Determine the (X, Y) coordinate at the center of the cell enclosing the given text.  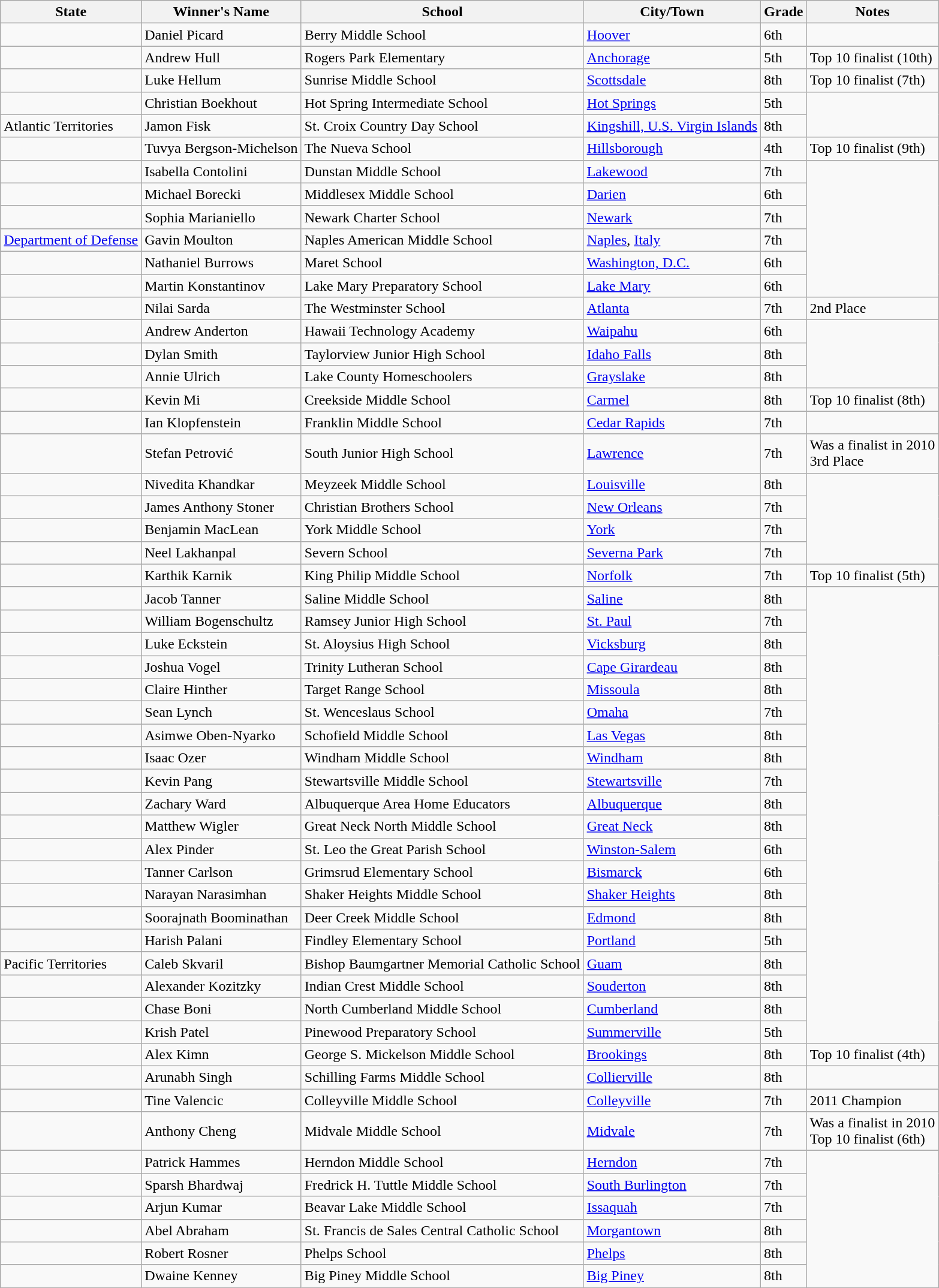
Albuquerque (672, 804)
Andrew Anderton (221, 331)
Windham (672, 758)
Christian Boekhout (221, 103)
Darien (672, 194)
Joshua Vogel (221, 667)
William Bogenschultz (221, 621)
Was a finalist in 20103rd Place (872, 453)
Idaho Falls (672, 354)
4th (784, 149)
Alexander Kozitzky (221, 986)
Great Neck (672, 827)
Big Piney Middle School (443, 1276)
St. Paul (672, 621)
Martin Konstantinov (221, 286)
Stewartsville (672, 781)
Top 10 finalist (9th) (872, 149)
St. Wenceslaus School (443, 713)
Lake Mary Preparatory School (443, 286)
Hot Springs (672, 103)
Nivedita Khandkar (221, 484)
Hoover (672, 35)
School (443, 12)
Phelps (672, 1253)
Louisville (672, 484)
Was a finalist in 2010Top 10 finalist (6th) (872, 1132)
Claire Hinther (221, 690)
Christian Brothers School (443, 507)
Atlantic Territories (71, 126)
Guam (672, 963)
Herndon (672, 1162)
Neel Lakhanpal (221, 553)
Alex Kimn (221, 1055)
George S. Mickelson Middle School (443, 1055)
Great Neck North Middle School (443, 827)
Cedar Rapids (672, 423)
Lawrence (672, 453)
Top 10 finalist (5th) (872, 575)
Indian Crest Middle School (443, 986)
2nd Place (872, 309)
Naples, Italy (672, 240)
Patrick Hammes (221, 1162)
Caleb Skvaril (221, 963)
Lake Mary (672, 286)
Norfolk (672, 575)
Notes (872, 12)
Luke Eckstein (221, 644)
Isaac Ozer (221, 758)
Jamon Fisk (221, 126)
Albuquerque Area Home Educators (443, 804)
Harish Palani (221, 940)
Las Vegas (672, 735)
Dunstan Middle School (443, 171)
Rogers Park Elementary (443, 58)
Tuvya Bergson-Michelson (221, 149)
York Middle School (443, 530)
Scottsdale (672, 80)
Matthew Wigler (221, 827)
Zachary Ward (221, 804)
Luke Hellum (221, 80)
Big Piney (672, 1276)
Annie Ulrich (221, 377)
Hot Spring Intermediate School (443, 103)
Karthik Karnik (221, 575)
Department of Defense (71, 240)
The Nueva School (443, 149)
Trinity Lutheran School (443, 667)
Sean Lynch (221, 713)
York (672, 530)
Arunabh Singh (221, 1078)
Herndon Middle School (443, 1162)
The Westminster School (443, 309)
Soorajnath Boominathan (221, 918)
Issaquah (672, 1208)
Shaker Heights Middle School (443, 895)
Grayslake (672, 377)
Kevin Mi (221, 400)
Tanner Carlson (221, 872)
King Philip Middle School (443, 575)
State (71, 12)
Winner's Name (221, 12)
Ian Klopfenstein (221, 423)
Colleyville (672, 1100)
New Orleans (672, 507)
Meyzeek Middle School (443, 484)
St. Francis de Sales Central Catholic School (443, 1230)
Saline (672, 598)
Tine Valencic (221, 1100)
Vicksburg (672, 644)
Fredrick H. Tuttle Middle School (443, 1185)
Pinewood Preparatory School (443, 1031)
Berry Middle School (443, 35)
Asimwe Oben-Nyarko (221, 735)
Gavin Moulton (221, 240)
Nathaniel Burrows (221, 263)
Arjun Kumar (221, 1208)
Saline Middle School (443, 598)
Top 10 finalist (10th) (872, 58)
Missoula (672, 690)
Portland (672, 940)
Isabella Contolini (221, 171)
Hillsborough (672, 149)
Washington, D.C. (672, 263)
Daniel Picard (221, 35)
Cumberland (672, 1009)
Abel Abraham (221, 1230)
Taylorview Junior High School (443, 354)
Morgantown (672, 1230)
Lake County Homeschoolers (443, 377)
Schilling Farms Middle School (443, 1078)
Target Range School (443, 690)
James Anthony Stoner (221, 507)
Robert Rosner (221, 1253)
Dwaine Kenney (221, 1276)
Severn School (443, 553)
Ramsey Junior High School (443, 621)
South Burlington (672, 1185)
Benjamin MacLean (221, 530)
Stefan Petrović (221, 453)
Anthony Cheng (221, 1132)
Summerville (672, 1031)
Jacob Tanner (221, 598)
City/Town (672, 12)
Midvale Middle School (443, 1132)
Kevin Pang (221, 781)
Top 10 finalist (4th) (872, 1055)
Waipahu (672, 331)
Newark (672, 217)
South Junior High School (443, 453)
Top 10 finalist (7th) (872, 80)
Stewartsville Middle School (443, 781)
St. Croix Country Day School (443, 126)
Newark Charter School (443, 217)
St. Aloysius High School (443, 644)
North Cumberland Middle School (443, 1009)
Alex Pinder (221, 849)
Andrew Hull (221, 58)
Windham Middle School (443, 758)
Schofield Middle School (443, 735)
Sunrise Middle School (443, 80)
Cape Girardeau (672, 667)
St. Leo the Great Parish School (443, 849)
Omaha (672, 713)
Colleyville Middle School (443, 1100)
Collierville (672, 1078)
Michael Borecki (221, 194)
Franklin Middle School (443, 423)
2011 Champion (872, 1100)
Bishop Baumgartner Memorial Catholic School (443, 963)
Nilai Sarda (221, 309)
Middlesex Middle School (443, 194)
Carmel (672, 400)
Atlanta (672, 309)
Midvale (672, 1132)
Bismarck (672, 872)
Deer Creek Middle School (443, 918)
Grade (784, 12)
Top 10 finalist (8th) (872, 400)
Grimsrud Elementary School (443, 872)
Creekside Middle School (443, 400)
Kingshill, U.S. Virgin Islands (672, 126)
Naples American Middle School (443, 240)
Dylan Smith (221, 354)
Pacific Territories (71, 963)
Findley Elementary School (443, 940)
Souderton (672, 986)
Chase Boni (221, 1009)
Lakewood (672, 171)
Winston-Salem (672, 849)
Maret School (443, 263)
Anchorage (672, 58)
Krish Patel (221, 1031)
Phelps School (443, 1253)
Sophia Marianiello (221, 217)
Hawaii Technology Academy (443, 331)
Narayan Narasimhan (221, 895)
Brookings (672, 1055)
Edmond (672, 918)
Beavar Lake Middle School (443, 1208)
Sparsh Bhardwaj (221, 1185)
Shaker Heights (672, 895)
Severna Park (672, 553)
